Provide the (X, Y) coordinate of the cell's center where the given text is located.  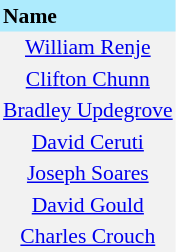
Clifton Chunn (88, 79)
Joseph Soares (88, 174)
Bradley Updegrove (88, 110)
Name (88, 16)
David Ceruti (88, 142)
Charles Crouch (88, 236)
William Renje (88, 48)
David Gould (88, 205)
